Determine the (x, y) coordinate at the center of the cell enclosing the given text.  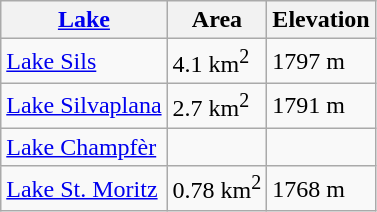
Lake (84, 20)
Elevation (321, 20)
2.7 km2 (217, 106)
0.78 km2 (217, 188)
Lake St. Moritz (84, 188)
4.1 km2 (217, 62)
1791 m (321, 106)
Lake Sils (84, 62)
1768 m (321, 188)
1797 m (321, 62)
Lake Silvaplana (84, 106)
Lake Champfèr (84, 147)
Area (217, 20)
